Determine the (x, y) coordinate at the center of the cell enclosing the given text.  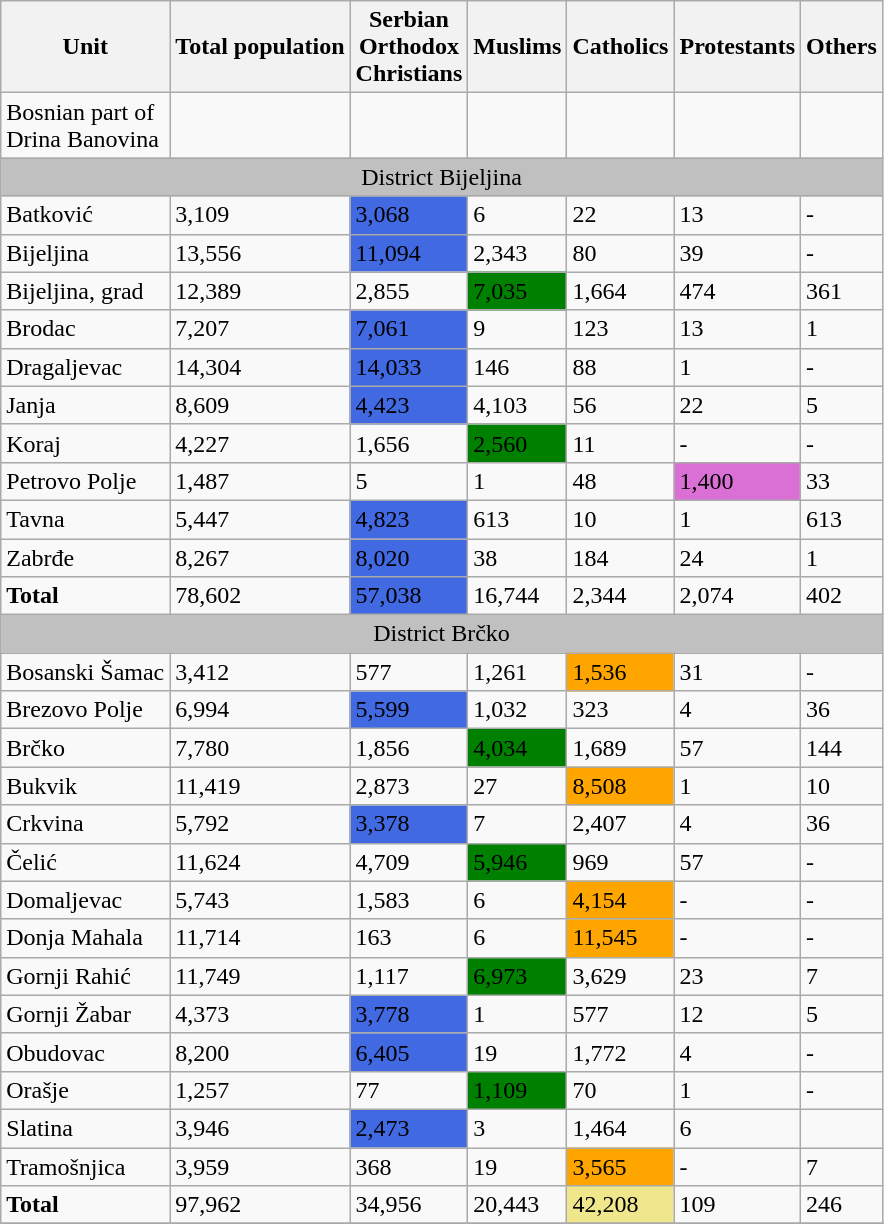
969 (620, 862)
163 (409, 938)
Serbian Orthodox Christians (409, 47)
Bijeljina, grad (86, 291)
34,956 (409, 1205)
7,035 (518, 291)
District Brčko (442, 634)
1,400 (738, 481)
3,109 (260, 215)
2,855 (409, 291)
Gornji Rahić (86, 976)
2,560 (518, 443)
11,714 (260, 938)
Dragaljevac (86, 367)
Bukvik (86, 786)
Batković (86, 215)
80 (620, 253)
3,378 (409, 824)
Koraj (86, 443)
184 (620, 557)
6,405 (409, 1052)
1,583 (409, 900)
4,103 (518, 405)
1,261 (518, 672)
Bosnian part of Drina Banovina (86, 126)
39 (738, 253)
3,946 (260, 1128)
2,344 (620, 596)
14,033 (409, 367)
146 (518, 367)
1,257 (260, 1090)
9 (518, 329)
Total population (260, 47)
6,973 (518, 976)
5,447 (260, 519)
Bosanski Šamac (86, 672)
District Bijeljina (442, 177)
1,109 (518, 1090)
8,020 (409, 557)
4,227 (260, 443)
123 (620, 329)
12,389 (260, 291)
1,856 (409, 748)
11,624 (260, 862)
3,778 (409, 1014)
2,873 (409, 786)
8,267 (260, 557)
5,946 (518, 862)
1,032 (518, 710)
57,038 (409, 596)
20,443 (518, 1205)
3,565 (620, 1167)
11,545 (620, 938)
4,373 (260, 1014)
4,154 (620, 900)
474 (738, 291)
31 (738, 672)
2,473 (409, 1128)
2,407 (620, 824)
8,200 (260, 1052)
Unit (86, 47)
38 (518, 557)
42,208 (620, 1205)
1,117 (409, 976)
1,772 (620, 1052)
Domaljevac (86, 900)
27 (518, 786)
11,094 (409, 253)
3,068 (409, 215)
56 (620, 405)
6,994 (260, 710)
3,959 (260, 1167)
48 (620, 481)
Tavna (86, 519)
Crkvina (86, 824)
Catholics (620, 47)
16,744 (518, 596)
109 (738, 1205)
1,464 (620, 1128)
24 (738, 557)
Protestants (738, 47)
1,664 (620, 291)
Others (842, 47)
Brčko (86, 748)
1,689 (620, 748)
4,823 (409, 519)
402 (842, 596)
5,743 (260, 900)
14,304 (260, 367)
4,423 (409, 405)
Donja Mahala (86, 938)
Janja (86, 405)
3,412 (260, 672)
11,749 (260, 976)
13,556 (260, 253)
361 (842, 291)
1,536 (620, 672)
Zabrđe (86, 557)
2,074 (738, 596)
97,962 (260, 1205)
12 (738, 1014)
5,599 (409, 710)
Tramošnjica (86, 1167)
Bijeljina (86, 253)
11,419 (260, 786)
Slatina (86, 1128)
2,343 (518, 253)
144 (842, 748)
7,061 (409, 329)
Brodac (86, 329)
78,602 (260, 596)
368 (409, 1167)
77 (409, 1090)
323 (620, 710)
5,792 (260, 824)
246 (842, 1205)
8,609 (260, 405)
8,508 (620, 786)
3,629 (620, 976)
4,034 (518, 748)
88 (620, 367)
1,487 (260, 481)
Obudovac (86, 1052)
1,656 (409, 443)
23 (738, 976)
Muslims (518, 47)
7,207 (260, 329)
Čelić (86, 862)
11 (620, 443)
Gornji Žabar (86, 1014)
70 (620, 1090)
33 (842, 481)
4,709 (409, 862)
Brezovo Polje (86, 710)
7,780 (260, 748)
Orašje (86, 1090)
3 (518, 1128)
Petrovo Polje (86, 481)
